Return the (x, y) coordinate for the center point of the cell that contains the specified text.  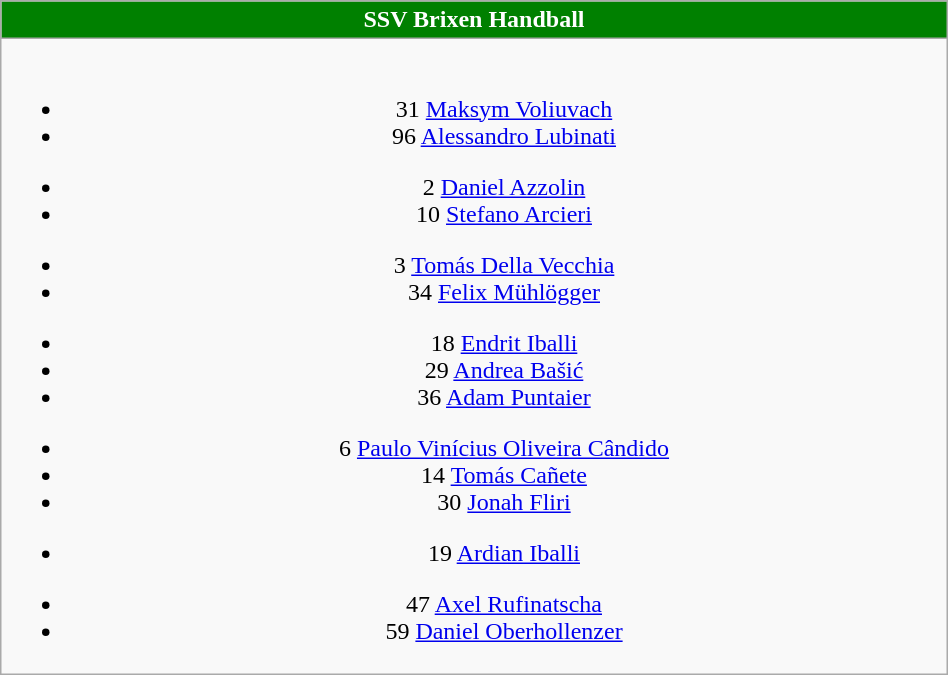
SSV Brixen Handball (474, 20)
